For the text-containing cell, return its midpoint in [x, y] coordinate format. 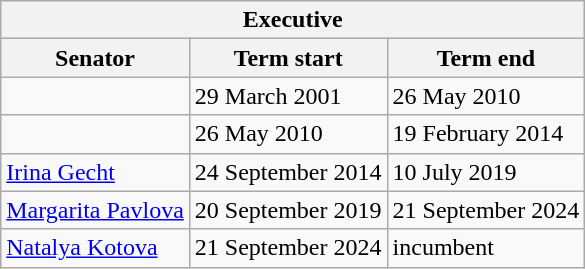
Executive [293, 20]
Margarita Pavlova [96, 210]
incumbent [486, 248]
10 July 2019 [486, 172]
29 March 2001 [288, 96]
Term start [288, 58]
Natalya Kotova [96, 248]
24 September 2014 [288, 172]
20 September 2019 [288, 210]
Senator [96, 58]
Term end [486, 58]
Irina Gecht [96, 172]
19 February 2014 [486, 134]
